Identify which cell holds the provided text, then report its [x, y] central coordinate. 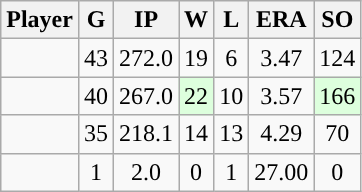
19 [196, 58]
218.1 [146, 134]
40 [96, 96]
2.0 [146, 172]
124 [338, 58]
W [196, 20]
6 [232, 58]
13 [232, 134]
4.29 [282, 134]
L [232, 20]
70 [338, 134]
267.0 [146, 96]
3.57 [282, 96]
166 [338, 96]
ERA [282, 20]
G [96, 20]
3.47 [282, 58]
35 [96, 134]
IP [146, 20]
14 [196, 134]
Player [40, 20]
SO [338, 20]
43 [96, 58]
22 [196, 96]
27.00 [282, 172]
272.0 [146, 58]
10 [232, 96]
